Extract the [X, Y] coordinate from the center of the cell holding the provided text.  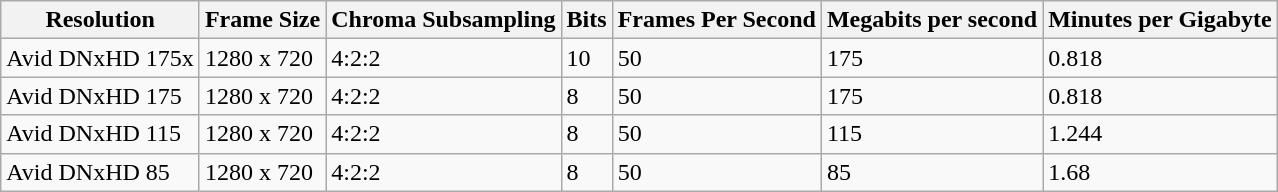
Megabits per second [932, 20]
Bits [586, 20]
Avid DNxHD 115 [100, 134]
115 [932, 134]
Resolution [100, 20]
Avid DNxHD 175 [100, 96]
Frame Size [262, 20]
Chroma Subsampling [444, 20]
Avid DNxHD 85 [100, 172]
1.68 [1160, 172]
Avid DNxHD 175x [100, 58]
Frames Per Second [716, 20]
85 [932, 172]
1.244 [1160, 134]
Minutes per Gigabyte [1160, 20]
10 [586, 58]
